Capture the cell that displays the provided text and extract its (X, Y) central coordinate. 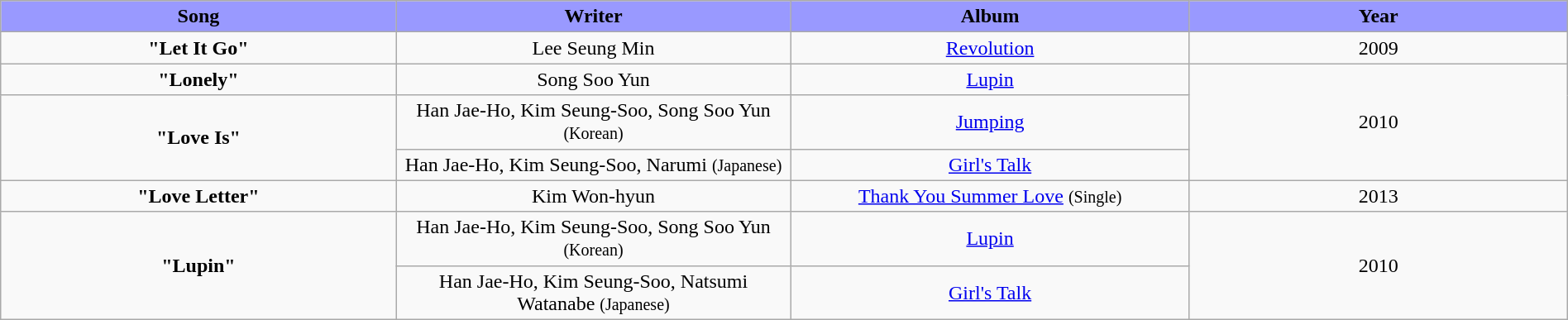
2009 (1378, 48)
Lee Seung Min (594, 48)
"Lupin" (198, 265)
Jumping (990, 122)
Han Jae-Ho, Kim Seung-Soo, Narumi (Japanese) (594, 165)
Song Soo Yun (594, 79)
Han Jae-Ho, Kim Seung-Soo, Natsumi Watanabe (Japanese) (594, 293)
Album (990, 17)
Revolution (990, 48)
"Lonely" (198, 79)
Writer (594, 17)
Kim Won-hyun (594, 196)
"Love Letter" (198, 196)
Song (198, 17)
"Let It Go" (198, 48)
2013 (1378, 196)
"Love Is" (198, 137)
Year (1378, 17)
Thank You Summer Love (Single) (990, 196)
